Search for the cell housing the specified text and yield its (X, Y) center coordinate. 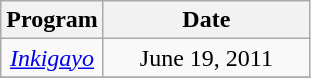
June 19, 2011 (206, 58)
Date (206, 20)
Inkigayo (52, 58)
Program (52, 20)
